Determine the (X, Y) coordinate at the center of the cell enclosing the given text.  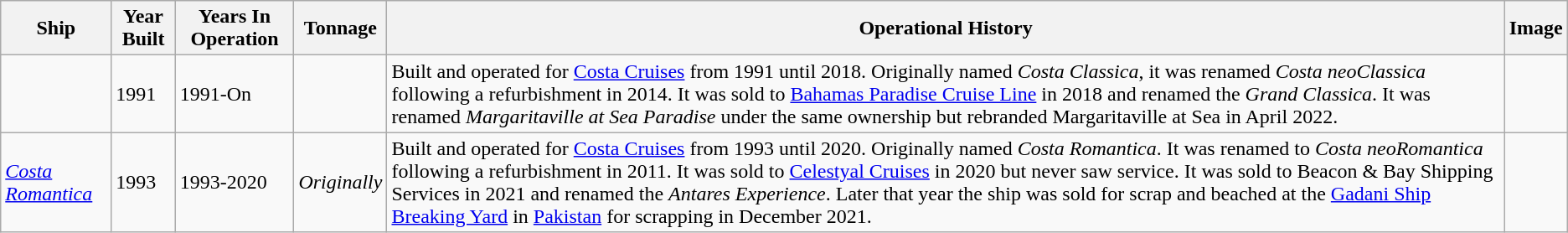
Year Built (143, 28)
Operational History (946, 28)
Image (1536, 28)
1993-2020 (235, 183)
Tonnage (340, 28)
Costa Romantica (56, 183)
1993 (143, 183)
1991-On (235, 94)
1991 (143, 94)
Years In Operation (235, 28)
Originally (340, 183)
Ship (56, 28)
